Determine the (X, Y) coordinate at the center of the cell enclosing the given text.  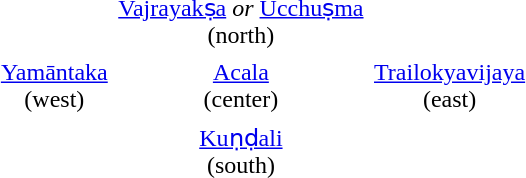
Acala(center) (241, 86)
